From the cell containing the given text, extract its center point as [X, Y] coordinate. 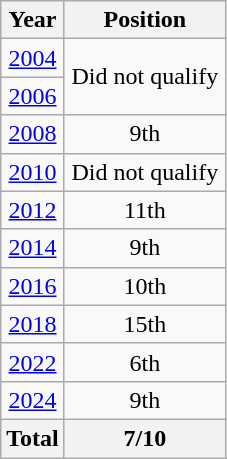
15th [144, 324]
2010 [33, 172]
Year [33, 20]
11th [144, 210]
10th [144, 286]
Total [33, 438]
6th [144, 362]
2014 [33, 248]
2018 [33, 324]
2004 [33, 58]
2022 [33, 362]
2024 [33, 400]
2016 [33, 286]
2012 [33, 210]
7/10 [144, 438]
Position [144, 20]
2008 [33, 134]
2006 [33, 96]
